Scan for the cell matching the given text and deliver its (x, y) coordinate at center. 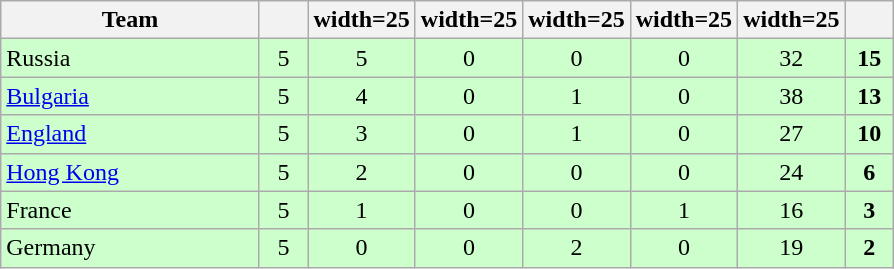
38 (792, 96)
15 (870, 58)
4 (362, 96)
10 (870, 134)
24 (792, 172)
16 (792, 210)
19 (792, 248)
Russia (130, 58)
32 (792, 58)
27 (792, 134)
Hong Kong (130, 172)
Germany (130, 248)
Bulgaria (130, 96)
France (130, 210)
Team (130, 20)
13 (870, 96)
England (130, 134)
6 (870, 172)
